Capture the cell that displays the provided text and extract its (X, Y) central coordinate. 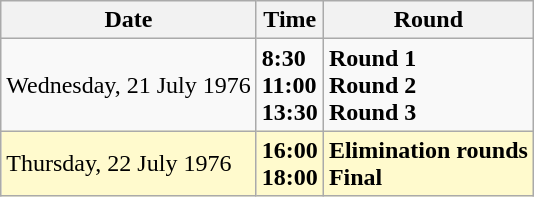
Date (129, 20)
Elimination roundsFinal (428, 164)
Round 1Round 2Round 3 (428, 85)
Round (428, 20)
Wednesday, 21 July 1976 (129, 85)
8:3011:0013:30 (290, 85)
Thursday, 22 July 1976 (129, 164)
Time (290, 20)
16:0018:00 (290, 164)
